Find where the given text appears and provide that cell's center as [X, Y] coordinate. 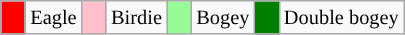
Birdie [136, 17]
Eagle [53, 17]
Bogey [222, 17]
Double bogey [342, 17]
